Return (X, Y) of the center of cell containing provided text 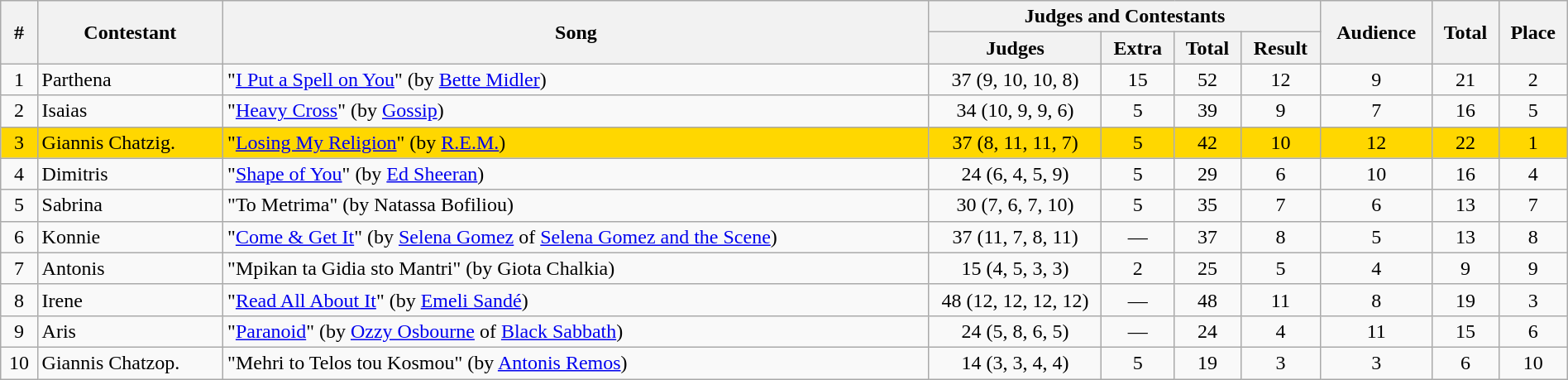
Sabrina (131, 205)
14 (3, 3, 4, 4) (1015, 363)
Dimitris (131, 174)
Isaias (131, 111)
Contestant (131, 32)
Irene (131, 300)
Judges (1015, 48)
37 (9, 10, 10, 8) (1015, 79)
Aris (131, 331)
Giannis Chatzig. (131, 142)
39 (1207, 111)
35 (1207, 205)
"To Metrima" (by Natassa Bofiliou) (576, 205)
37 (1207, 237)
Place (1533, 32)
29 (1207, 174)
30 (7, 6, 7, 10) (1015, 205)
"I Put a Spell on You" (by Bette Midler) (576, 79)
48 (1207, 300)
24 (6, 4, 5, 9) (1015, 174)
22 (1465, 142)
34 (10, 9, 9, 6) (1015, 111)
"Read All About It" (by Emeli Sandé) (576, 300)
48 (12, 12, 12, 12) (1015, 300)
Result (1280, 48)
37 (11, 7, 8, 11) (1015, 237)
52 (1207, 79)
"Paranoid" (by Ozzy Osbourne of Black Sabbath) (576, 331)
42 (1207, 142)
"Mehri to Telos tou Kosmou" (by Antonis Remos) (576, 363)
Parthena (131, 79)
Judges and Contestants (1125, 17)
Antonis (131, 268)
Audience (1376, 32)
"Come & Get It" (by Selena Gomez of Selena Gomez and the Scene) (576, 237)
24 (1207, 331)
"Shape of You" (by Ed Sheeran) (576, 174)
# (19, 32)
37 (8, 11, 11, 7) (1015, 142)
15 (4, 5, 3, 3) (1015, 268)
"Mpikan ta Gidia sto Mantri" (by Giota Chalkia) (576, 268)
Extra (1138, 48)
21 (1465, 79)
24 (5, 8, 6, 5) (1015, 331)
Giannis Chatzop. (131, 363)
"Heavy Cross" (by Gossip) (576, 111)
25 (1207, 268)
Konnie (131, 237)
"Losing My Religion" (by R.E.M.) (576, 142)
Song (576, 32)
